Detect which cell encompasses the target text, then output its [X, Y] center coordinate. 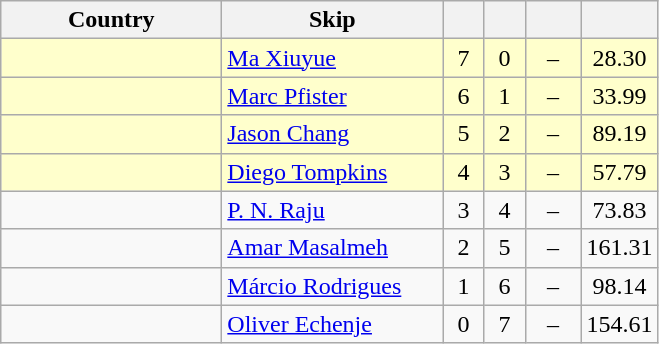
P. N. Raju [332, 210]
Jason Chang [332, 134]
Amar Masalmeh [332, 248]
89.19 [620, 134]
98.14 [620, 286]
Oliver Echenje [332, 324]
Country [112, 20]
Ma Xiuyue [332, 58]
33.99 [620, 96]
161.31 [620, 248]
28.30 [620, 58]
Skip [332, 20]
Marc Pfister [332, 96]
154.61 [620, 324]
Diego Tompkins [332, 172]
57.79 [620, 172]
Márcio Rodrigues [332, 286]
73.83 [620, 210]
